Search for the cell housing the specified text and yield its (x, y) center coordinate. 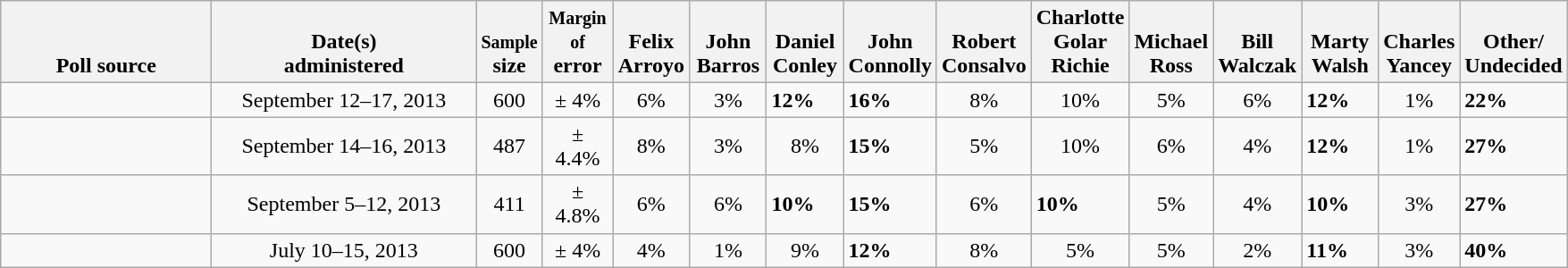
Other/Undecided (1513, 42)
± 4.4% (577, 147)
BillWalczak (1258, 42)
Poll source (106, 42)
± 4.8% (577, 204)
16% (890, 100)
487 (509, 147)
2% (1258, 250)
MartyWalsh (1340, 42)
July 10–15, 2013 (344, 250)
Date(s)administered (344, 42)
FelixArroyo (651, 42)
JohnBarros (728, 42)
September 5–12, 2013 (344, 204)
Margin oferror (577, 42)
MichaelRoss (1171, 42)
40% (1513, 250)
22% (1513, 100)
9% (805, 250)
Samplesize (509, 42)
DanielConley (805, 42)
Charlotte GolarRichie (1080, 42)
RobertConsalvo (984, 42)
September 14–16, 2013 (344, 147)
JohnConnolly (890, 42)
September 12–17, 2013 (344, 100)
11% (1340, 250)
CharlesYancey (1419, 42)
411 (509, 204)
